Scan for the cell matching the given text and deliver its (x, y) coordinate at center. 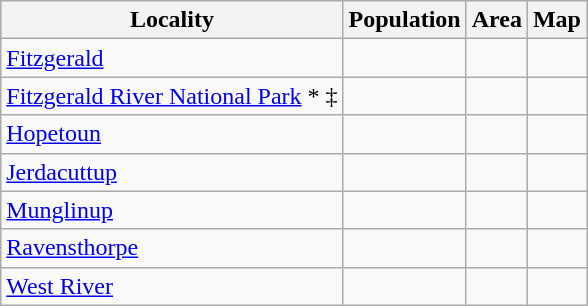
Fitzgerald River National Park * ‡ (172, 96)
Area (496, 20)
Map (556, 20)
Jerdacuttup (172, 172)
Population (404, 20)
Hopetoun (172, 134)
Locality (172, 20)
West River (172, 286)
Munglinup (172, 210)
Fitzgerald (172, 58)
Ravensthorpe (172, 248)
